Provide the (x, y) coordinate of the cell's center where the given text is located.  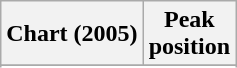
Chart (2005) (72, 34)
Peakposition (189, 34)
